Locate the cell with the specified text and output its (X, Y) center coordinate. 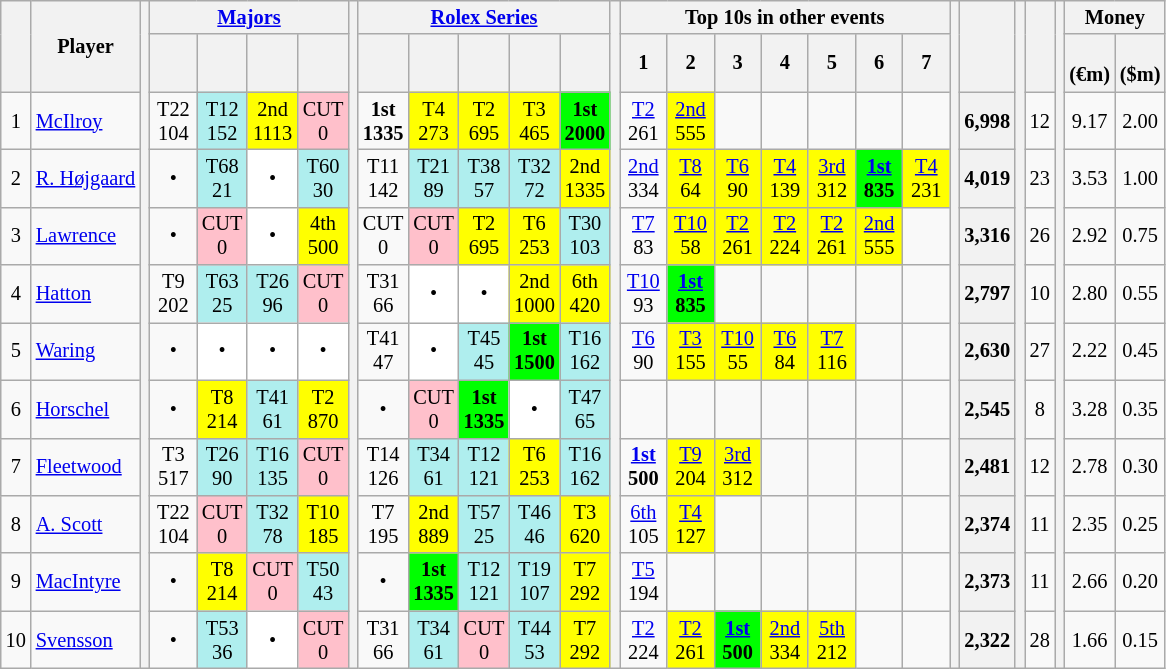
6th105 (644, 524)
Top 10s in other events (785, 17)
T4147 (383, 351)
T16135 (272, 467)
2,797 (988, 294)
T2189 (433, 178)
0.20 (1140, 582)
3,316 (988, 236)
T864 (690, 178)
Money (1114, 17)
2nd889 (433, 524)
A. Scott (86, 524)
T3465 (534, 121)
2.00 (1140, 121)
T10185 (323, 524)
T4127 (690, 524)
T6821 (222, 178)
0.55 (1140, 294)
T3155 (690, 351)
2.22 (1089, 351)
(€m) (1089, 63)
2.35 (1089, 524)
T6030 (323, 178)
T5725 (484, 524)
9 (16, 582)
3.53 (1089, 178)
6th420 (585, 294)
T5043 (323, 582)
0.25 (1140, 524)
4,019 (988, 178)
Horschel (86, 409)
T4765 (585, 409)
Lawrence (86, 236)
T684 (784, 351)
1.66 (1089, 640)
T3857 (484, 178)
T19107 (534, 582)
Fleetwood (86, 467)
Svensson (86, 640)
R. Højgaard (86, 178)
T3517 (174, 467)
0.35 (1140, 409)
T3278 (272, 524)
6,998 (988, 121)
0.75 (1140, 236)
T9204 (690, 467)
T5194 (644, 582)
2.80 (1089, 294)
23 (1040, 178)
T4646 (534, 524)
Rolex Series (484, 17)
T4545 (484, 351)
T4453 (534, 640)
2nd1000 (534, 294)
1st2000 (585, 121)
0.15 (1140, 640)
1.00 (1140, 178)
2.66 (1089, 582)
2nd1335 (585, 178)
2,373 (988, 582)
T2870 (323, 409)
T7195 (383, 524)
2,481 (988, 467)
2.78 (1089, 467)
0.30 (1140, 467)
T4139 (784, 178)
($m) (1140, 63)
T7116 (832, 351)
T1093 (644, 294)
2,630 (988, 351)
McIlroy (86, 121)
2,322 (988, 640)
T9202 (174, 294)
MacIntyre (86, 582)
T3620 (585, 524)
T783 (644, 236)
2,374 (988, 524)
T2696 (272, 294)
T3272 (534, 178)
T6325 (222, 294)
4th500 (323, 236)
Player (86, 46)
T4161 (272, 409)
T12152 (222, 121)
Majors (249, 17)
Hatton (86, 294)
T2690 (222, 467)
T30103 (585, 236)
T11142 (383, 178)
T5336 (222, 640)
T4231 (926, 178)
3.28 (1089, 409)
27 (1040, 351)
2.92 (1089, 236)
0.45 (1140, 351)
Waring (86, 351)
26 (1040, 236)
T1055 (738, 351)
28 (1040, 640)
2,545 (988, 409)
T4273 (433, 121)
5th212 (832, 640)
9.17 (1089, 121)
1st1500 (534, 351)
T1058 (690, 236)
T14126 (383, 467)
2nd1113 (272, 121)
